Search for the cell housing the specified text and yield its [x, y] center coordinate. 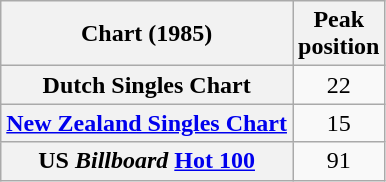
US Billboard Hot 100 [147, 161]
Chart (1985) [147, 34]
New Zealand Singles Chart [147, 123]
Dutch Singles Chart [147, 85]
Peakposition [338, 34]
91 [338, 161]
22 [338, 85]
15 [338, 123]
